Return the (x, y) coordinate for the center point of the cell that contains the specified text.  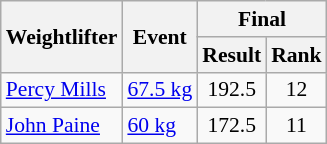
172.5 (232, 126)
192.5 (232, 90)
11 (296, 126)
60 kg (160, 126)
Weightlifter (62, 36)
John Paine (62, 126)
Result (232, 55)
Final (262, 19)
12 (296, 90)
Event (160, 36)
67.5 kg (160, 90)
Percy Mills (62, 90)
Rank (296, 55)
